Locate the cell with the specified text and output its [x, y] center coordinate. 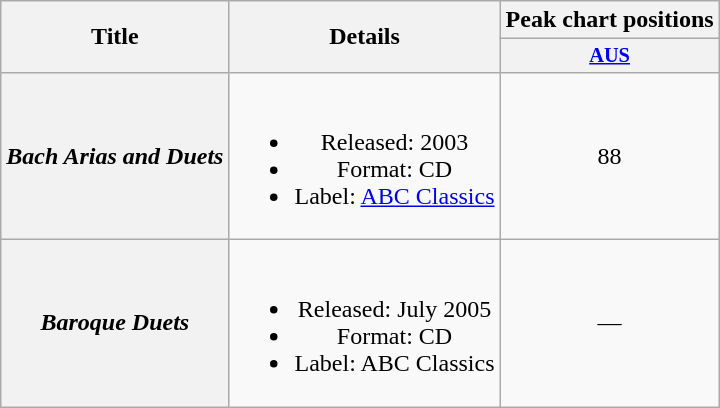
Bach Arias and Duets [115, 156]
— [610, 324]
Peak chart positions [610, 20]
Baroque Duets [115, 324]
Details [364, 37]
AUS [610, 56]
Released: 2003Format: CDLabel: ABC Classics [364, 156]
Released: July 2005Format: CDLabel: ABC Classics [364, 324]
Title [115, 37]
88 [610, 156]
